Return [x, y] of the center of cell containing provided text 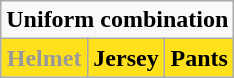
Pants [200, 58]
Jersey [126, 58]
Helmet [44, 58]
Uniform combination [118, 20]
